Return (x, y) of the center of cell containing provided text 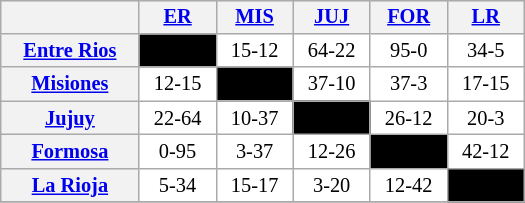
Jujuy (70, 118)
Entre Rios (70, 51)
0-95 (178, 152)
15-17 (254, 185)
20-3 (486, 118)
12-26 (332, 152)
64-22 (332, 51)
La Rioja (70, 185)
12-15 (178, 84)
MIS (254, 17)
3-37 (254, 152)
10-37 (254, 118)
26-12 (408, 118)
LR (486, 17)
37-3 (408, 84)
FOR (408, 17)
Misiones (70, 84)
37-10 (332, 84)
Formosa (70, 152)
5-34 (178, 185)
34-5 (486, 51)
42-12 (486, 152)
15-12 (254, 51)
22-64 (178, 118)
ER (178, 17)
95-0 (408, 51)
12-42 (408, 185)
17-15 (486, 84)
3-20 (332, 185)
JUJ (332, 17)
